From the cell containing the given text, extract its center point as (X, Y) coordinate. 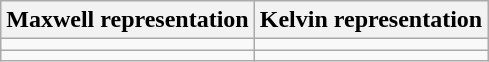
Maxwell representation (128, 20)
Kelvin representation (371, 20)
